Find where the given text appears and provide that cell's center as (x, y) coordinate. 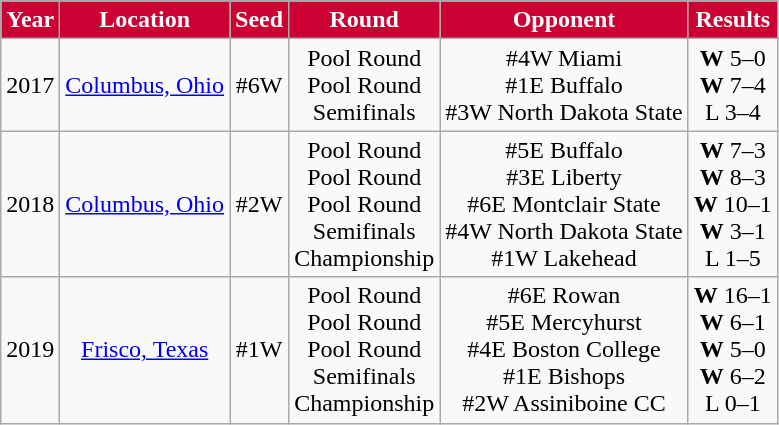
Frisco, Texas (145, 350)
#2W (260, 204)
#6E Rowan#5E Mercyhurst#4E Boston College#1E Bishops#2W Assiniboine CC (564, 350)
Location (145, 20)
#1W (260, 350)
2017 (30, 85)
#6W (260, 85)
2018 (30, 204)
Seed (260, 20)
W 16–1W 6–1W 5–0W 6–2L 0–1 (732, 350)
W 7–3W 8–3W 10–1W 3–1L 1–5 (732, 204)
2019 (30, 350)
#4W Miami#1E Buffalo#3W North Dakota State (564, 85)
Results (732, 20)
#5E Buffalo#3E Liberty#6E Montclair State#4W North Dakota State#1W Lakehead (564, 204)
Round (364, 20)
Year (30, 20)
W 5–0W 7–4L 3–4 (732, 85)
Opponent (564, 20)
Pool RoundPool RoundSemifinals (364, 85)
